Output the (X, Y) coordinate of the center of the cell containing the given text.  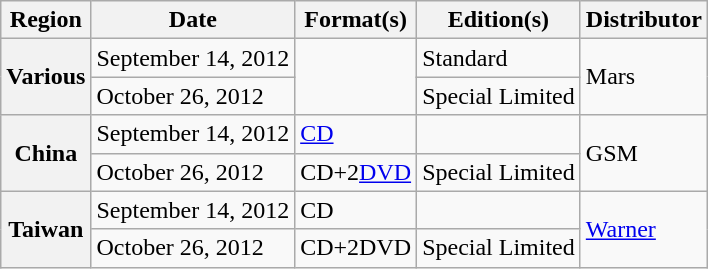
Edition(s) (499, 20)
Format(s) (356, 20)
GSM (644, 153)
Region (46, 20)
Taiwan (46, 229)
Date (193, 20)
Standard (499, 58)
China (46, 153)
Warner (644, 229)
Mars (644, 77)
Various (46, 77)
Distributor (644, 20)
